Locate the cell with the specified text and output its [x, y] center coordinate. 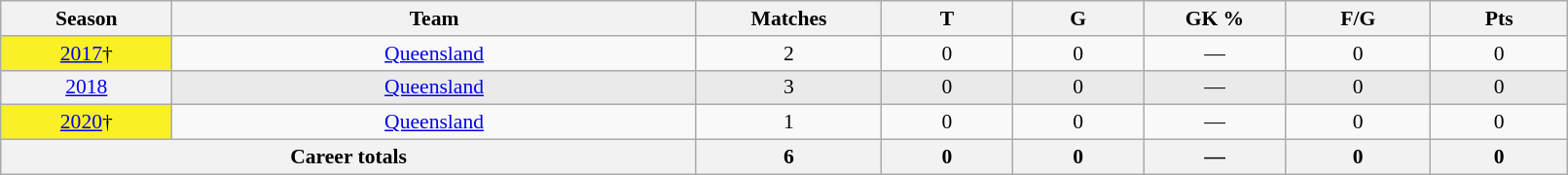
GK % [1215, 18]
Career totals [348, 157]
2020† [87, 122]
3 [788, 87]
Team [434, 18]
2 [788, 53]
2017† [87, 53]
6 [788, 157]
1 [788, 122]
T [948, 18]
Season [87, 18]
F/G [1358, 18]
2018 [87, 87]
Matches [788, 18]
G [1078, 18]
Pts [1499, 18]
